Scan for the cell matching the given text and deliver its [x, y] coordinate at center. 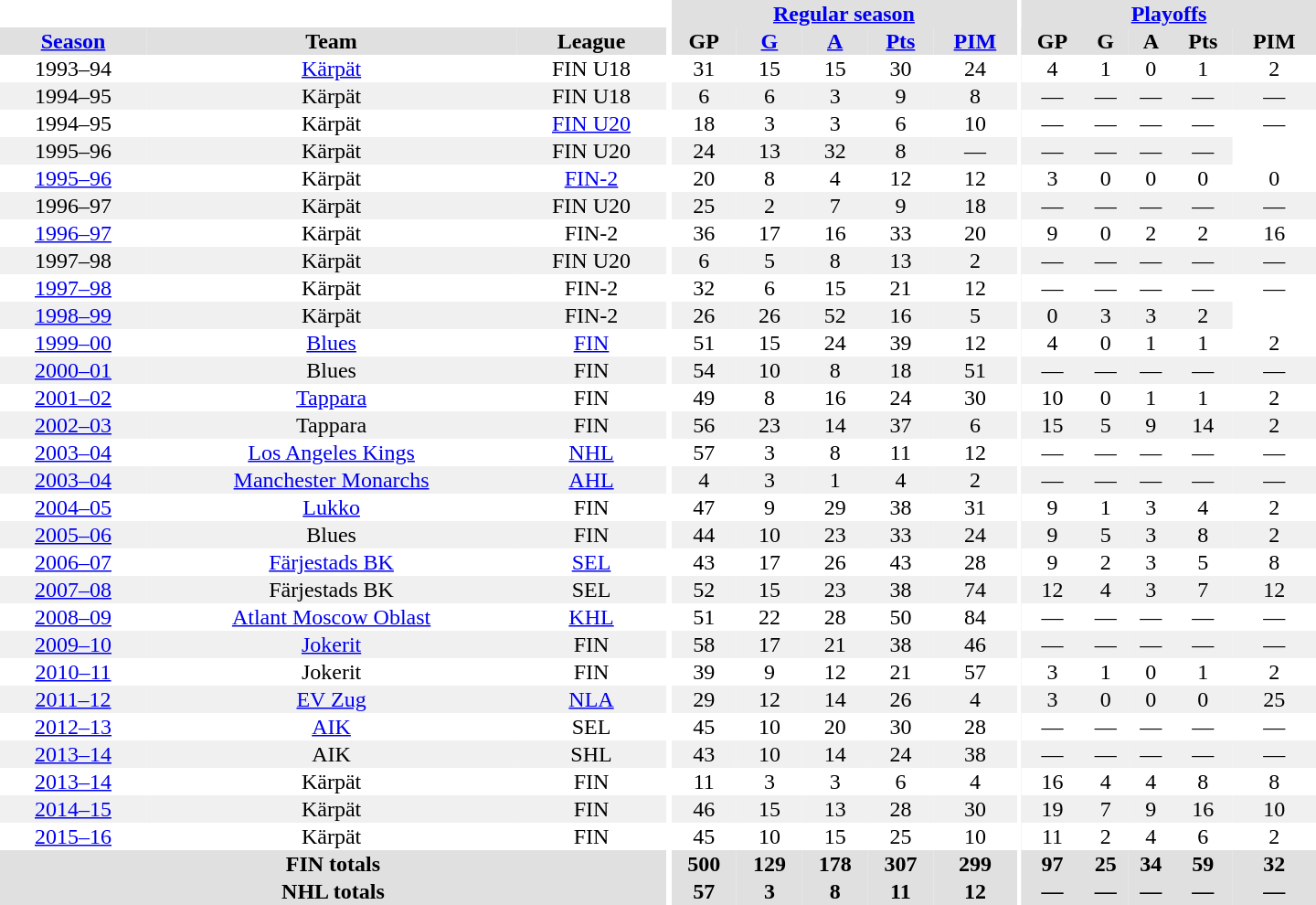
36 [704, 233]
44 [704, 535]
2008–09 [73, 617]
KHL [591, 617]
299 [974, 864]
74 [974, 590]
2004–05 [73, 507]
1999–00 [73, 343]
2002–03 [73, 425]
2012–13 [73, 727]
1998–99 [73, 315]
AHL [591, 480]
56 [704, 425]
Playoffs [1169, 14]
2010–11 [73, 672]
2007–08 [73, 590]
Atlant Moscow Oblast [331, 617]
NHL totals [333, 891]
500 [704, 864]
2000–01 [73, 370]
54 [704, 370]
178 [835, 864]
NLA [591, 699]
84 [974, 617]
2006–07 [73, 562]
22 [769, 617]
FIN totals [333, 864]
EV Zug [331, 699]
58 [704, 644]
2014–15 [73, 809]
2001–02 [73, 398]
50 [901, 617]
Season [73, 41]
Team [331, 41]
2005–06 [73, 535]
Los Angeles Kings [331, 452]
47 [704, 507]
2011–12 [73, 699]
307 [901, 864]
Manchester Monarchs [331, 480]
Lukko [331, 507]
49 [704, 398]
19 [1053, 809]
129 [769, 864]
SHL [591, 754]
NHL [591, 452]
59 [1203, 864]
1993–94 [73, 69]
2009–10 [73, 644]
Regular season [844, 14]
34 [1151, 864]
League [591, 41]
97 [1053, 864]
37 [901, 425]
2015–16 [73, 836]
